Locate the cell with the specified text and output its (X, Y) center coordinate. 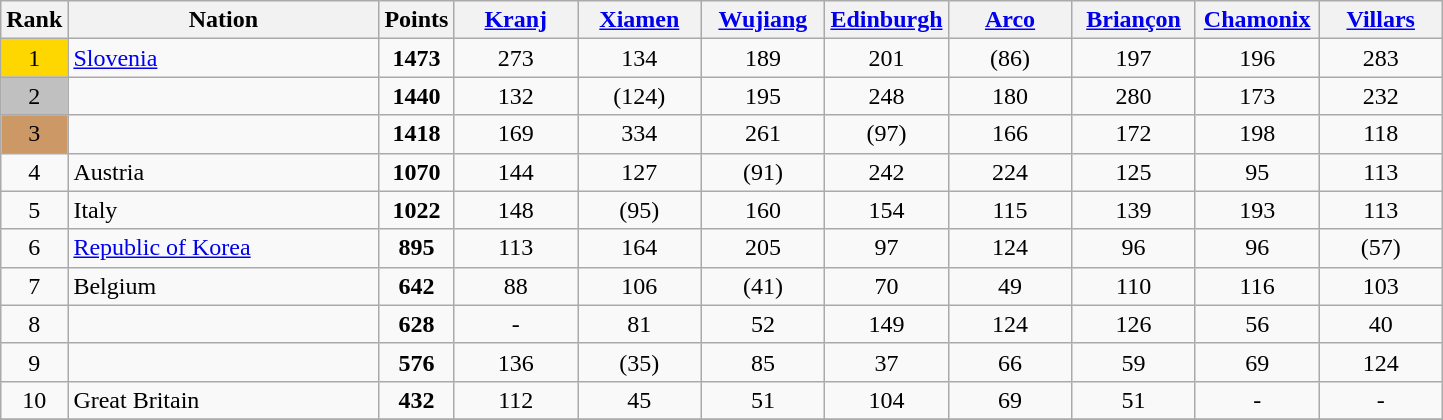
432 (416, 400)
Points (416, 20)
2 (34, 96)
56 (1257, 324)
1070 (416, 172)
97 (887, 248)
3 (34, 134)
180 (1010, 96)
Rank (34, 20)
(57) (1381, 248)
136 (516, 362)
576 (416, 362)
Chamonix (1257, 20)
110 (1134, 286)
112 (516, 400)
125 (1134, 172)
70 (887, 286)
Great Britain (224, 400)
10 (34, 400)
642 (416, 286)
195 (763, 96)
103 (1381, 286)
895 (416, 248)
1473 (416, 58)
(124) (640, 96)
95 (1257, 172)
4 (34, 172)
242 (887, 172)
134 (640, 58)
52 (763, 324)
139 (1134, 210)
106 (640, 286)
126 (1134, 324)
166 (1010, 134)
Wujiang (763, 20)
280 (1134, 96)
334 (640, 134)
5 (34, 210)
(95) (640, 210)
193 (1257, 210)
1418 (416, 134)
115 (1010, 210)
Austria (224, 172)
132 (516, 96)
189 (763, 58)
Belgium (224, 286)
1 (34, 58)
197 (1134, 58)
(35) (640, 362)
154 (887, 210)
164 (640, 248)
232 (1381, 96)
37 (887, 362)
6 (34, 248)
116 (1257, 286)
Italy (224, 210)
Arco (1010, 20)
172 (1134, 134)
(41) (763, 286)
273 (516, 58)
201 (887, 58)
49 (1010, 286)
88 (516, 286)
628 (416, 324)
(91) (763, 172)
Edinburgh (887, 20)
85 (763, 362)
196 (1257, 58)
Xiamen (640, 20)
8 (34, 324)
Briançon (1134, 20)
224 (1010, 172)
66 (1010, 362)
81 (640, 324)
283 (1381, 58)
173 (1257, 96)
45 (640, 400)
248 (887, 96)
205 (763, 248)
7 (34, 286)
261 (763, 134)
160 (763, 210)
Republic of Korea (224, 248)
127 (640, 172)
149 (887, 324)
40 (1381, 324)
169 (516, 134)
(86) (1010, 58)
118 (1381, 134)
(97) (887, 134)
59 (1134, 362)
144 (516, 172)
198 (1257, 134)
1022 (416, 210)
Nation (224, 20)
9 (34, 362)
1440 (416, 96)
Kranj (516, 20)
Villars (1381, 20)
Slovenia (224, 58)
104 (887, 400)
148 (516, 210)
